Detect which cell encompasses the target text, then output its [X, Y] center coordinate. 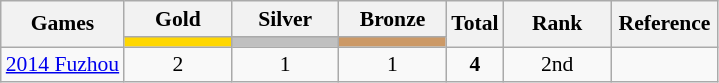
4 [474, 65]
2nd [558, 65]
Total [474, 24]
Silver [286, 19]
2014 Fuzhou [62, 65]
Games [62, 24]
2 [178, 65]
Bronze [392, 19]
Rank [558, 24]
Reference [664, 24]
Gold [178, 19]
